Pinpoint the cell where the given text exists, returning its (X, Y) midpoint coordinate. 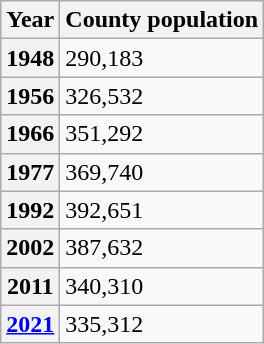
2011 (30, 286)
County population (162, 20)
387,632 (162, 248)
392,651 (162, 210)
335,312 (162, 324)
1956 (30, 96)
340,310 (162, 286)
290,183 (162, 58)
369,740 (162, 172)
1966 (30, 134)
2021 (30, 324)
351,292 (162, 134)
1977 (30, 172)
326,532 (162, 96)
Year (30, 20)
1992 (30, 210)
1948 (30, 58)
2002 (30, 248)
